Capture the cell that displays the provided text and extract its [X, Y] central coordinate. 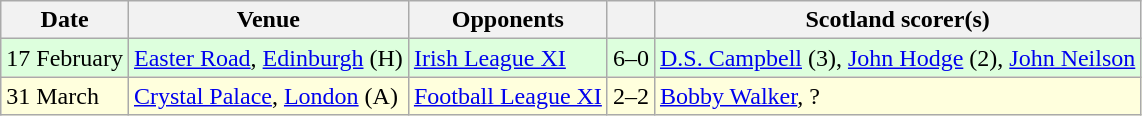
6–0 [630, 58]
Football League XI [508, 96]
Date [65, 20]
Bobby Walker, ? [897, 96]
31 March [65, 96]
Venue [268, 20]
Opponents [508, 20]
Crystal Palace, London (A) [268, 96]
17 February [65, 58]
Scotland scorer(s) [897, 20]
Easter Road, Edinburgh (H) [268, 58]
2–2 [630, 96]
Irish League XI [508, 58]
D.S. Campbell (3), John Hodge (2), John Neilson [897, 58]
